Determine the [X, Y] coordinate at the center of the cell enclosing the given text.  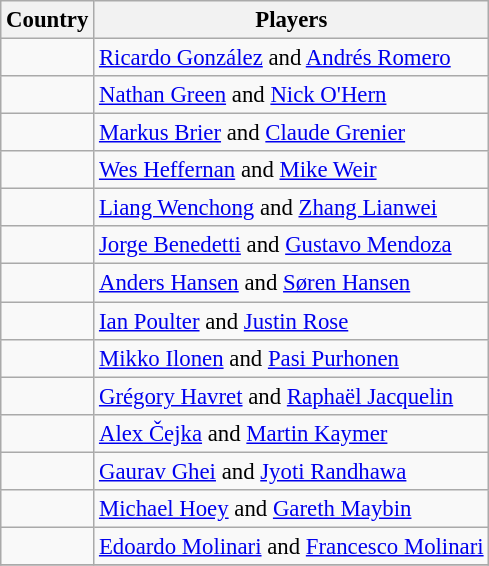
Wes Heffernan and Mike Weir [292, 170]
Gaurav Ghei and Jyoti Randhawa [292, 471]
Players [292, 20]
Mikko Ilonen and Pasi Purhonen [292, 358]
Country [48, 20]
Nathan Green and Nick O'Hern [292, 95]
Anders Hansen and Søren Hansen [292, 283]
Alex Čejka and Martin Kaymer [292, 433]
Jorge Benedetti and Gustavo Mendoza [292, 245]
Ricardo González and Andrés Romero [292, 58]
Liang Wenchong and Zhang Lianwei [292, 208]
Ian Poulter and Justin Rose [292, 321]
Grégory Havret and Raphaël Jacquelin [292, 396]
Michael Hoey and Gareth Maybin [292, 509]
Edoardo Molinari and Francesco Molinari [292, 546]
Markus Brier and Claude Grenier [292, 133]
